Find where the given text appears and provide that cell's center as [X, Y] coordinate. 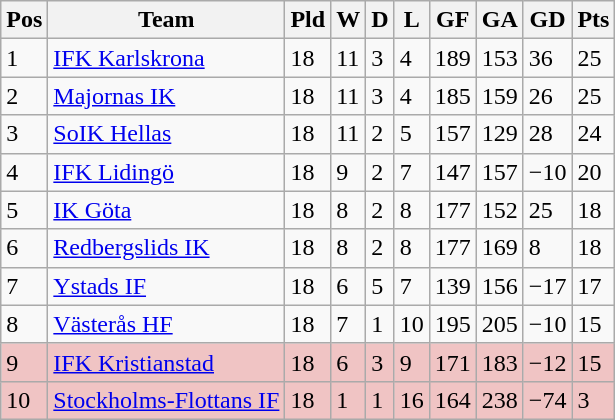
Västerås HF [166, 324]
−74 [548, 400]
Majornas IK [166, 96]
36 [548, 58]
26 [548, 96]
SoIK Hellas [166, 134]
Pos [24, 20]
129 [500, 134]
159 [500, 96]
139 [452, 286]
GA [500, 20]
153 [500, 58]
IFK Lidingö [166, 172]
169 [500, 248]
17 [594, 286]
Team [166, 20]
GD [548, 20]
Pld [308, 20]
IFK Karlskrona [166, 58]
−12 [548, 362]
183 [500, 362]
IK Göta [166, 210]
Pts [594, 20]
189 [452, 58]
20 [594, 172]
28 [548, 134]
164 [452, 400]
16 [412, 400]
Stockholms-Flottans IF [166, 400]
Redbergslids IK [166, 248]
156 [500, 286]
24 [594, 134]
IFK Kristianstad [166, 362]
205 [500, 324]
147 [452, 172]
171 [452, 362]
D [380, 20]
GF [452, 20]
185 [452, 96]
−17 [548, 286]
238 [500, 400]
L [412, 20]
W [348, 20]
195 [452, 324]
152 [500, 210]
Ystads IF [166, 286]
